Extract the (x, y) coordinate from the center of the cell holding the provided text.  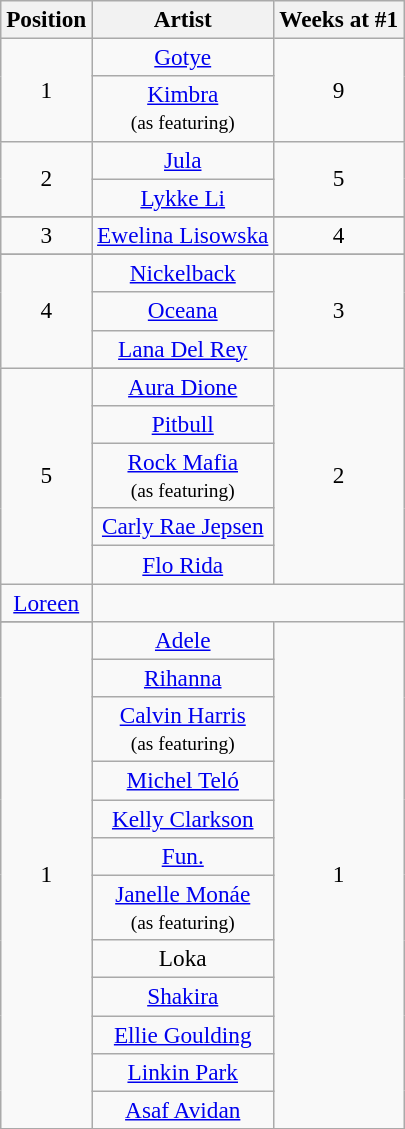
Ewelina Lisowska (183, 235)
Ellie Goulding (183, 1034)
Calvin Harris(as featuring) (183, 730)
Gotye (183, 57)
Kimbra (as featuring) (183, 108)
Rock Mafia (as featuring) (183, 476)
Flo Rida (183, 564)
Oceana (183, 311)
Loreen (46, 602)
Rihanna (183, 678)
Pitbull (183, 424)
Loka (183, 958)
Nickelback (183, 273)
Janelle Monáe(as featuring) (183, 908)
Shakira (183, 996)
Asaf Avidan (183, 1110)
Jula (183, 160)
Position (46, 19)
Aura Dione (183, 386)
Kelly Clarkson (183, 818)
Fun. (183, 856)
Adele (183, 640)
9 (339, 90)
Weeks at #1 (339, 19)
Lana Del Rey (183, 349)
Lykke Li (183, 197)
Linkin Park (183, 1072)
Michel Teló (183, 780)
Artist (183, 19)
Carly Rae Jepsen (183, 527)
